Output the (x, y) coordinate of the center of the cell containing the given text.  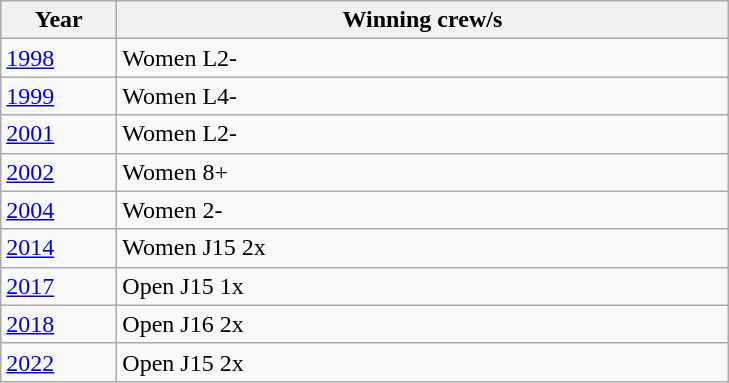
Winning crew/s (422, 20)
1999 (59, 96)
Open J15 1x (422, 286)
Women L4- (422, 96)
2004 (59, 210)
Women 8+ (422, 172)
2018 (59, 324)
2017 (59, 286)
2002 (59, 172)
Women J15 2x (422, 248)
Women 2- (422, 210)
2022 (59, 362)
Year (59, 20)
Open J16 2x (422, 324)
Open J15 2x (422, 362)
2001 (59, 134)
1998 (59, 58)
2014 (59, 248)
